Return the (X, Y) coordinate for the center point of the cell that contains the specified text.  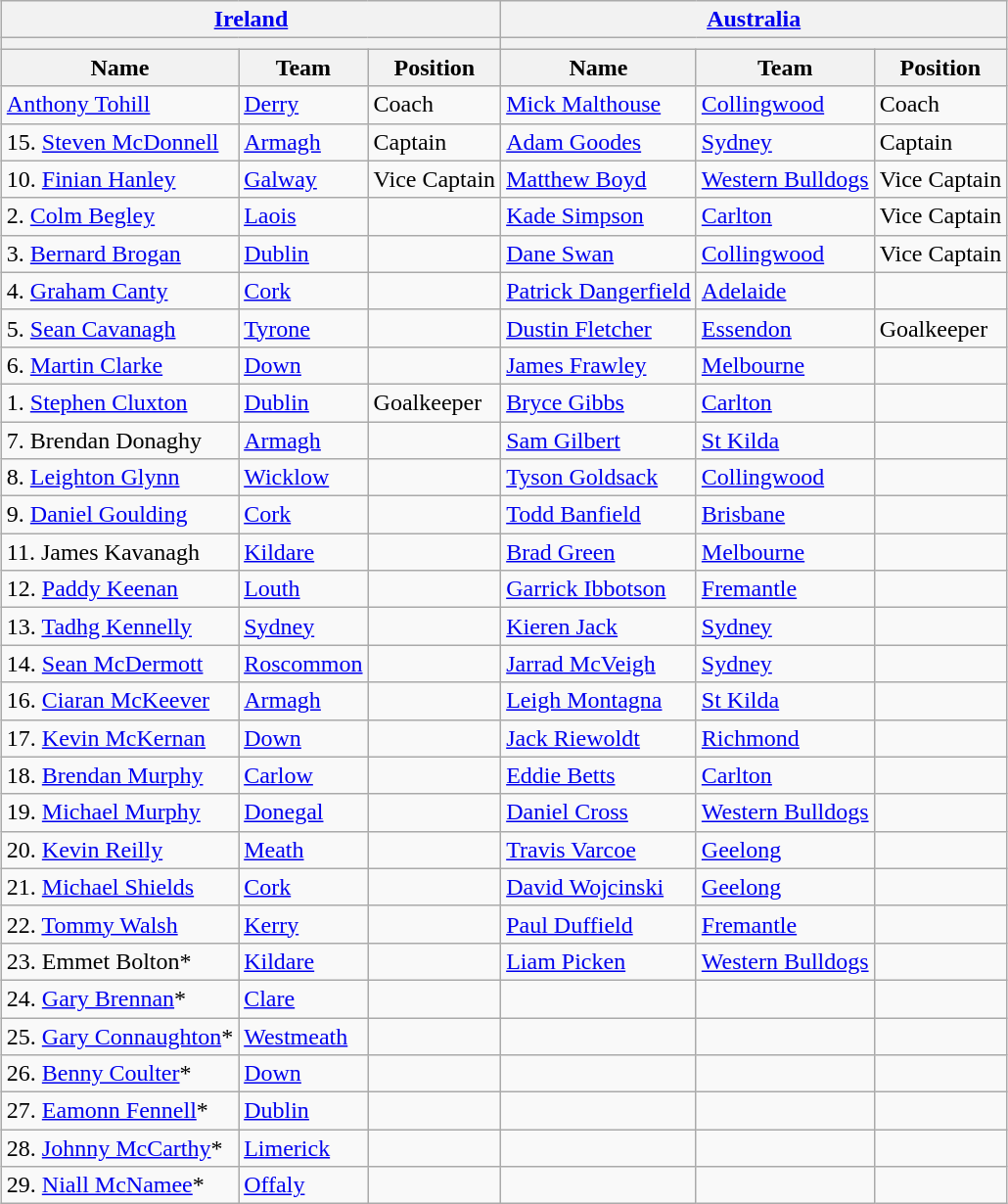
18. Brendan Murphy (119, 775)
Wicklow (303, 478)
Clare (303, 998)
2. Colm Begley (119, 216)
Jarrad McVeigh (599, 664)
1. Stephen Cluxton (119, 402)
David Wojcinski (599, 887)
Donegal (303, 812)
26. Benny Coulter* (119, 1074)
Tyson Goldsack (599, 478)
Bryce Gibbs (599, 402)
Essendon (785, 328)
Limerick (303, 1148)
Jack Riewoldt (599, 738)
Louth (303, 589)
7. Brendan Donaghy (119, 440)
Sam Gilbert (599, 440)
3. Bernard Brogan (119, 254)
19. Michael Murphy (119, 812)
22. Tommy Walsh (119, 924)
27. Eamonn Fennell* (119, 1111)
16. Ciaran McKeever (119, 701)
Brad Green (599, 552)
Liam Picken (599, 961)
Tyrone (303, 328)
Australia (754, 20)
9. Daniel Goulding (119, 515)
15. Steven McDonnell (119, 142)
28. Johnny McCarthy* (119, 1148)
Brisbane (785, 515)
James Frawley (599, 365)
Patrick Dangerfield (599, 291)
Ireland (251, 20)
Travis Varcoe (599, 850)
Westmeath (303, 1037)
6. Martin Clarke (119, 365)
14. Sean McDermott (119, 664)
10. Finian Hanley (119, 179)
Dustin Fletcher (599, 328)
Kerry (303, 924)
Roscommon (303, 664)
Anthony Tohill (119, 105)
Matthew Boyd (599, 179)
Galway (303, 179)
Laois (303, 216)
Paul Duffield (599, 924)
4. Graham Canty (119, 291)
Derry (303, 105)
Mick Malthouse (599, 105)
Meath (303, 850)
25. Gary Connaughton* (119, 1037)
Carlow (303, 775)
Todd Banfield (599, 515)
Dane Swan (599, 254)
Adelaide (785, 291)
20. Kevin Reilly (119, 850)
29. Niall McNamee* (119, 1185)
11. James Kavanagh (119, 552)
Richmond (785, 738)
Leigh Montagna (599, 701)
Eddie Betts (599, 775)
13. Tadhg Kennelly (119, 626)
12. Paddy Keenan (119, 589)
23. Emmet Bolton* (119, 961)
8. Leighton Glynn (119, 478)
Garrick Ibbotson (599, 589)
Daniel Cross (599, 812)
Adam Goodes (599, 142)
5. Sean Cavanagh (119, 328)
21. Michael Shields (119, 887)
24. Gary Brennan* (119, 998)
17. Kevin McKernan (119, 738)
Kieren Jack (599, 626)
Kade Simpson (599, 216)
Offaly (303, 1185)
